Pinpoint the cell where the given text exists, returning its [x, y] midpoint coordinate. 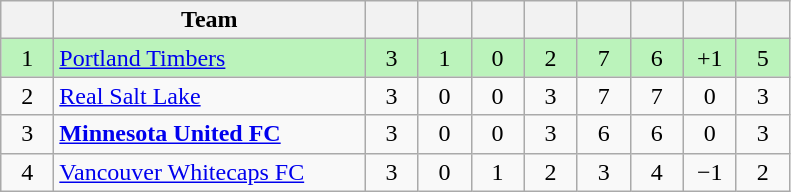
+1 [710, 58]
Vancouver Whitecaps FC [210, 172]
Real Salt Lake [210, 96]
−1 [710, 172]
Portland Timbers [210, 58]
Minnesota United FC [210, 134]
5 [762, 58]
Team [210, 20]
